Search for the cell housing the specified text and yield its [x, y] center coordinate. 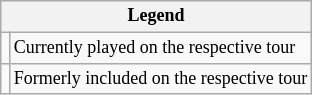
Currently played on the respective tour [160, 48]
Legend [156, 16]
Formerly included on the respective tour [160, 78]
